Find where the given text appears and provide that cell's center as [X, Y] coordinate. 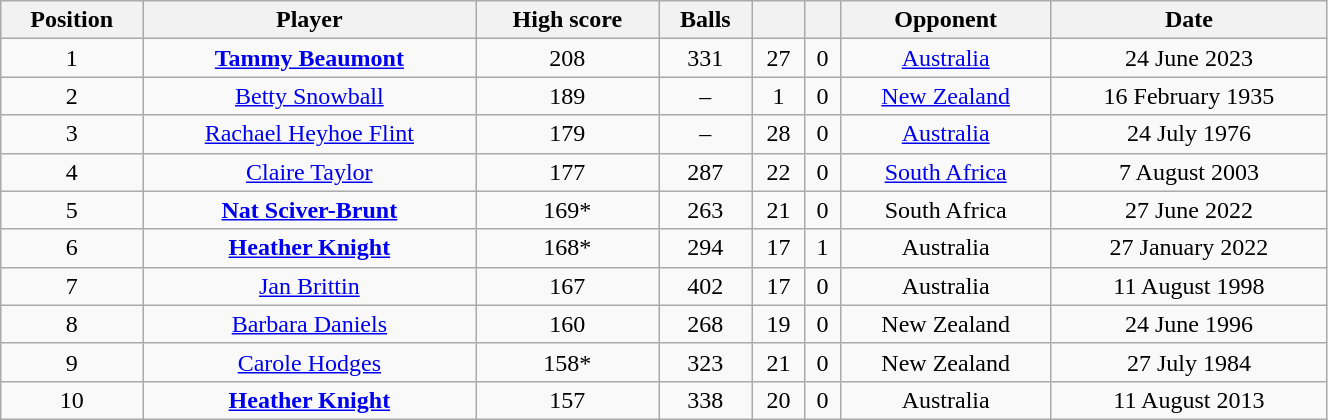
Barbara Daniels [310, 324]
16 February 1935 [1188, 96]
24 July 1976 [1188, 134]
Nat Sciver-Brunt [310, 210]
287 [706, 172]
323 [706, 362]
27 January 2022 [1188, 248]
Player [310, 20]
7 August 2003 [1188, 172]
Carole Hodges [310, 362]
4 [72, 172]
160 [568, 324]
3 [72, 134]
9 [72, 362]
Rachael Heyhoe Flint [310, 134]
High score [568, 20]
27 [778, 58]
24 June 1996 [1188, 324]
28 [778, 134]
6 [72, 248]
11 August 2013 [1188, 400]
168* [568, 248]
179 [568, 134]
2 [72, 96]
331 [706, 58]
Position [72, 20]
402 [706, 286]
338 [706, 400]
11 August 1998 [1188, 286]
169* [568, 210]
27 July 1984 [1188, 362]
294 [706, 248]
Claire Taylor [310, 172]
158* [568, 362]
8 [72, 324]
24 June 2023 [1188, 58]
157 [568, 400]
22 [778, 172]
177 [568, 172]
208 [568, 58]
263 [706, 210]
7 [72, 286]
Date [1188, 20]
Jan Brittin [310, 286]
19 [778, 324]
10 [72, 400]
Opponent [946, 20]
167 [568, 286]
189 [568, 96]
5 [72, 210]
268 [706, 324]
Betty Snowball [310, 96]
Balls [706, 20]
Tammy Beaumont [310, 58]
27 June 2022 [1188, 210]
20 [778, 400]
